From the cell containing the given text, extract its center point as (X, Y) coordinate. 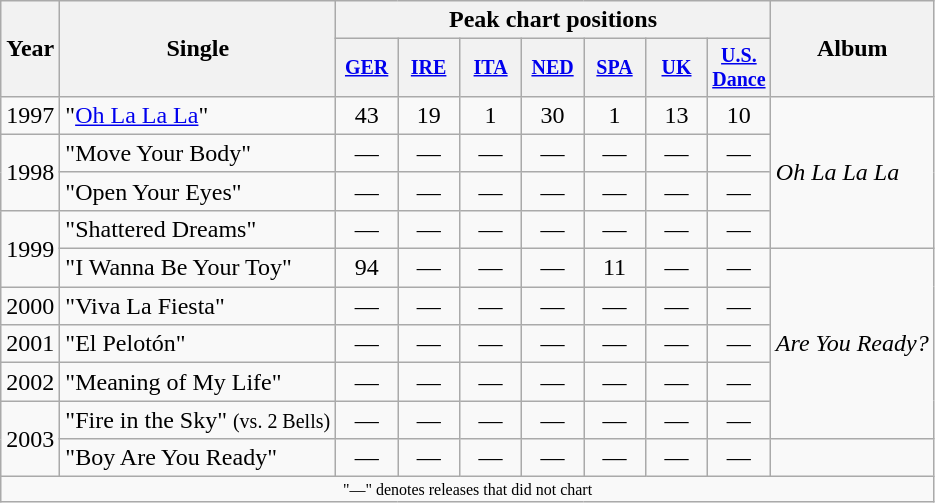
2001 (30, 344)
"Fire in the Sky" (vs. 2 Bells) (198, 420)
"Viva La Fiesta" (198, 306)
94 (367, 268)
"Move Your Body" (198, 153)
"Meaning of My Life" (198, 382)
NED (553, 68)
UK (677, 68)
1998 (30, 172)
"—" denotes releases that did not chart (468, 489)
U.S.Dance (738, 68)
"El Pelotón" (198, 344)
30 (553, 115)
Oh La La La (852, 172)
"I Wanna Be Your Toy" (198, 268)
10 (738, 115)
Single (198, 49)
Peak chart positions (554, 20)
GER (367, 68)
11 (615, 268)
1999 (30, 248)
2003 (30, 439)
SPA (615, 68)
2000 (30, 306)
Are You Ready? (852, 344)
13 (677, 115)
ITA (491, 68)
"Oh La La La" (198, 115)
"Shattered Dreams" (198, 229)
43 (367, 115)
19 (429, 115)
1997 (30, 115)
2002 (30, 382)
"Boy Are You Ready" (198, 458)
"Open Your Eyes" (198, 191)
IRE (429, 68)
Year (30, 49)
Album (852, 49)
